Scan for the cell matching the given text and deliver its (X, Y) coordinate at center. 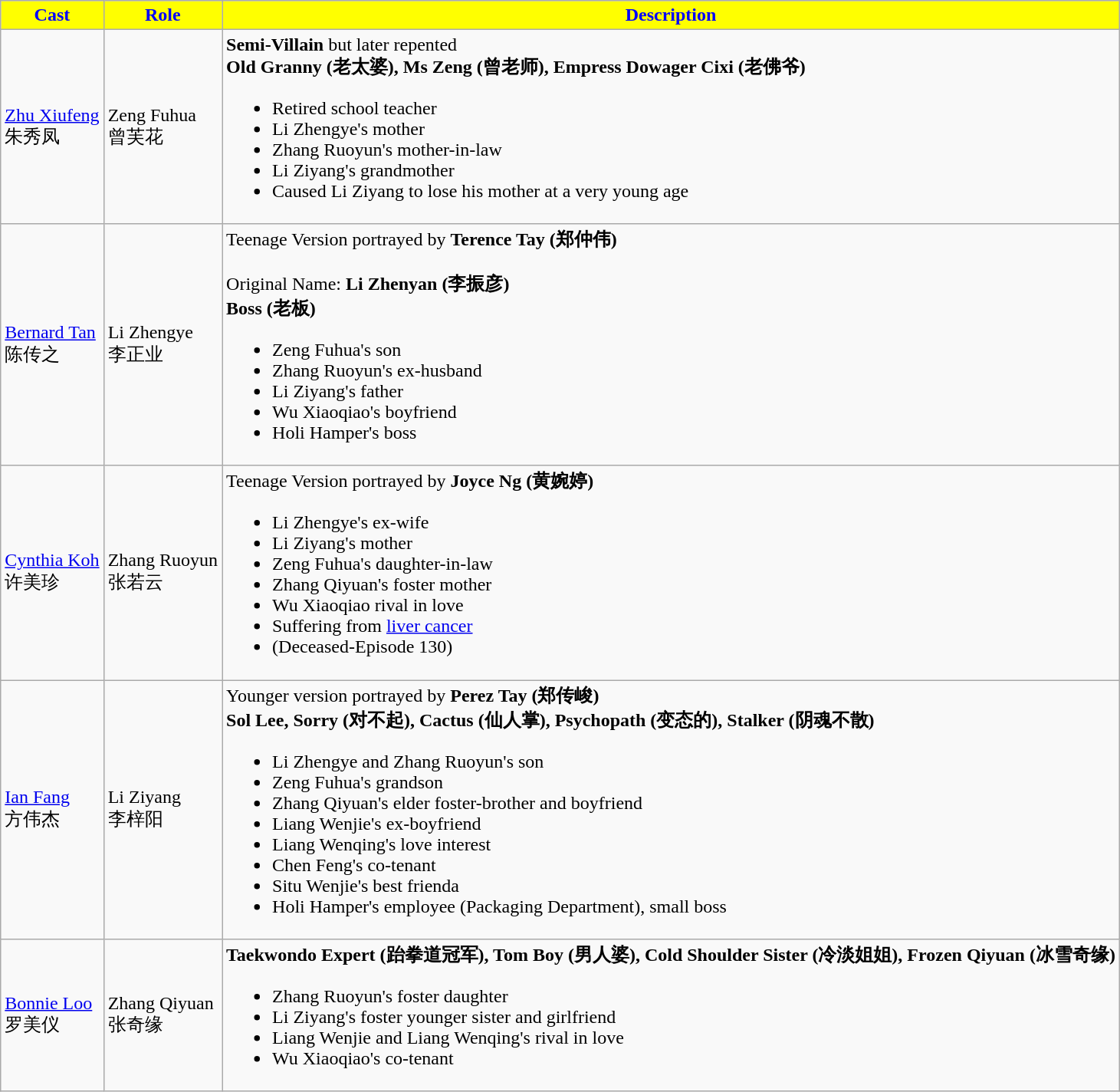
Role (163, 15)
Zhu Xiufeng 朱秀凤 (52, 127)
Zhang Qiyuan 张奇缘 (163, 1015)
Bonnie Loo 罗美仪 (52, 1015)
Description (672, 15)
Li Zhengye 李正业 (163, 344)
Bernard Tan 陈传之 (52, 344)
Cynthia Koh 许美珍 (52, 573)
Zeng Fuhua 曾芙花 (163, 127)
Cast (52, 15)
Zhang Ruoyun 张若云 (163, 573)
Li Ziyang 李梓阳 (163, 809)
Ian Fang 方伟杰 (52, 809)
